Scan for the cell matching the given text and deliver its (X, Y) coordinate at center. 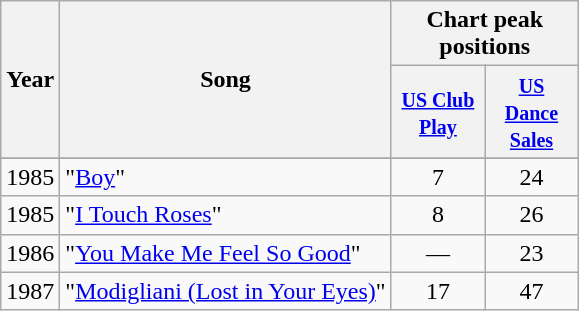
47 (532, 291)
26 (532, 215)
"Modigliani (Lost in Your Eyes)" (226, 291)
Song (226, 80)
8 (438, 215)
17 (438, 291)
US Club Play (438, 112)
US Dance Sales (532, 112)
— (438, 253)
Chart peak positions (484, 34)
24 (532, 177)
"I Touch Roses" (226, 215)
"You Make Me Feel So Good" (226, 253)
Year (30, 80)
"Boy" (226, 177)
1986 (30, 253)
7 (438, 177)
1987 (30, 291)
23 (532, 253)
